Capture the cell that displays the provided text and extract its (x, y) central coordinate. 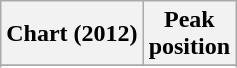
Chart (2012) (72, 34)
Peakposition (189, 34)
